Locate the cell with the specified text and output its (x, y) center coordinate. 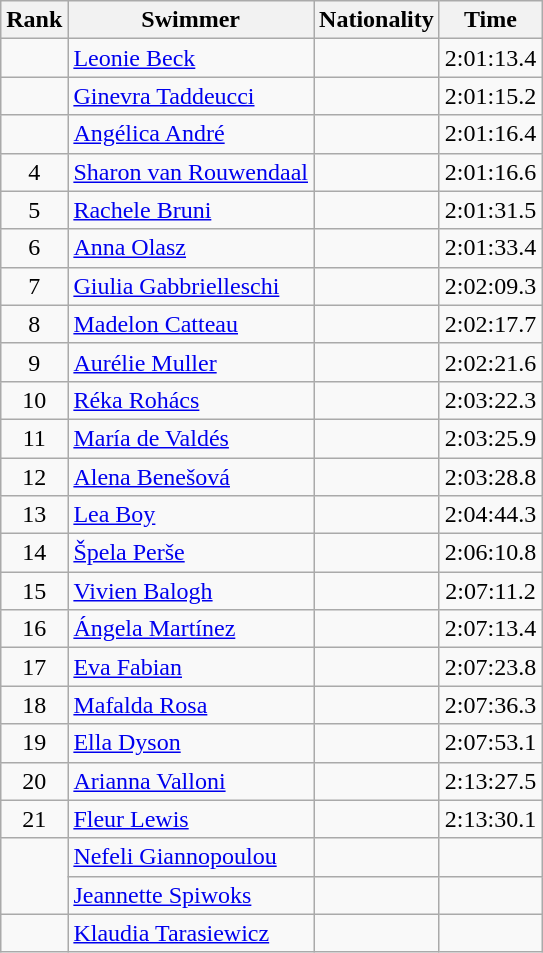
Ella Dyson (191, 743)
2:07:11.2 (490, 591)
María de Valdés (191, 438)
2:03:28.8 (490, 477)
13 (34, 515)
Giulia Gabbrielleschi (191, 286)
8 (34, 324)
9 (34, 362)
Fleur Lewis (191, 819)
2:01:16.6 (490, 172)
2:07:53.1 (490, 743)
Ángela Martínez (191, 629)
12 (34, 477)
Aurélie Muller (191, 362)
2:01:33.4 (490, 248)
7 (34, 286)
Nationality (377, 20)
2:02:09.3 (490, 286)
2:07:36.3 (490, 705)
2:13:27.5 (490, 781)
20 (34, 781)
15 (34, 591)
2:07:13.4 (490, 629)
2:04:44.3 (490, 515)
18 (34, 705)
2:07:23.8 (490, 667)
Time (490, 20)
2:06:10.8 (490, 553)
2:02:21.6 (490, 362)
19 (34, 743)
Nefeli Giannopoulou (191, 857)
Jeannette Spiwoks (191, 895)
Sharon van Rouwendaal (191, 172)
Rank (34, 20)
Anna Olasz (191, 248)
Angélica André (191, 134)
11 (34, 438)
Klaudia Tarasiewicz (191, 933)
Madelon Catteau (191, 324)
2:01:31.5 (490, 210)
Arianna Valloni (191, 781)
2:01:15.2 (490, 96)
Mafalda Rosa (191, 705)
16 (34, 629)
Lea Boy (191, 515)
Eva Fabian (191, 667)
2:01:16.4 (490, 134)
Vivien Balogh (191, 591)
Leonie Beck (191, 58)
2:02:17.7 (490, 324)
Špela Perše (191, 553)
2:03:25.9 (490, 438)
Rachele Bruni (191, 210)
4 (34, 172)
17 (34, 667)
Ginevra Taddeucci (191, 96)
Réka Rohács (191, 400)
Alena Benešová (191, 477)
21 (34, 819)
5 (34, 210)
2:03:22.3 (490, 400)
2:13:30.1 (490, 819)
2:01:13.4 (490, 58)
14 (34, 553)
10 (34, 400)
Swimmer (191, 20)
6 (34, 248)
